Search for the cell housing the specified text and yield its [x, y] center coordinate. 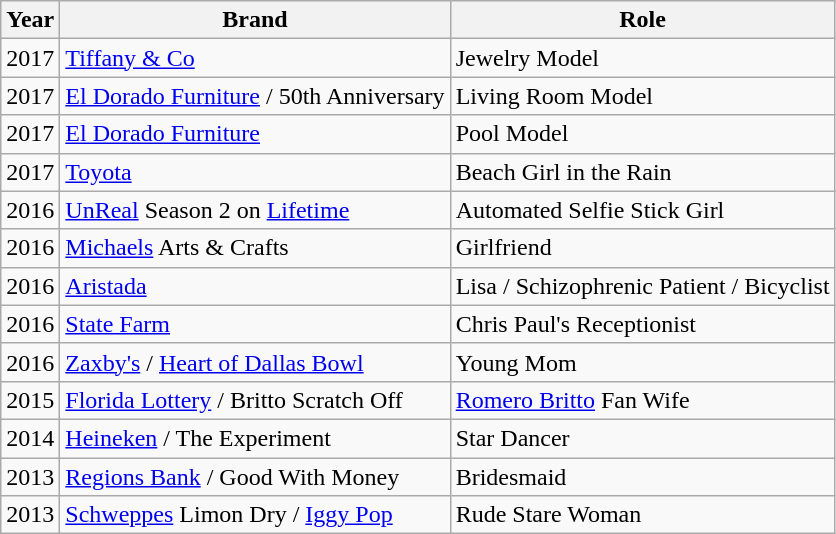
Role [642, 20]
Brand [255, 20]
Young Mom [642, 362]
UnReal Season 2 on Lifetime [255, 210]
Tiffany & Co [255, 58]
Zaxby's / Heart of Dallas Bowl [255, 362]
2015 [30, 400]
Aristada [255, 286]
El Dorado Furniture / 50th Anniversary [255, 96]
Chris Paul's Receptionist [642, 324]
Heineken / The Experiment [255, 438]
2014 [30, 438]
Beach Girl in the Rain [642, 172]
Romero Britto Fan Wife [642, 400]
Regions Bank / Good With Money [255, 477]
Lisa / Schizophrenic Patient / Bicyclist [642, 286]
Toyota [255, 172]
State Farm [255, 324]
Michaels Arts & Crafts [255, 248]
Year [30, 20]
Schweppes Limon Dry / Iggy Pop [255, 515]
Star Dancer [642, 438]
Rude Stare Woman [642, 515]
Girlfriend [642, 248]
El Dorado Furniture [255, 134]
Jewelry Model [642, 58]
Bridesmaid [642, 477]
Pool Model [642, 134]
Florida Lottery / Britto Scratch Off [255, 400]
Living Room Model [642, 96]
Automated Selfie Stick Girl [642, 210]
